Search for the cell housing the specified text and yield its (X, Y) center coordinate. 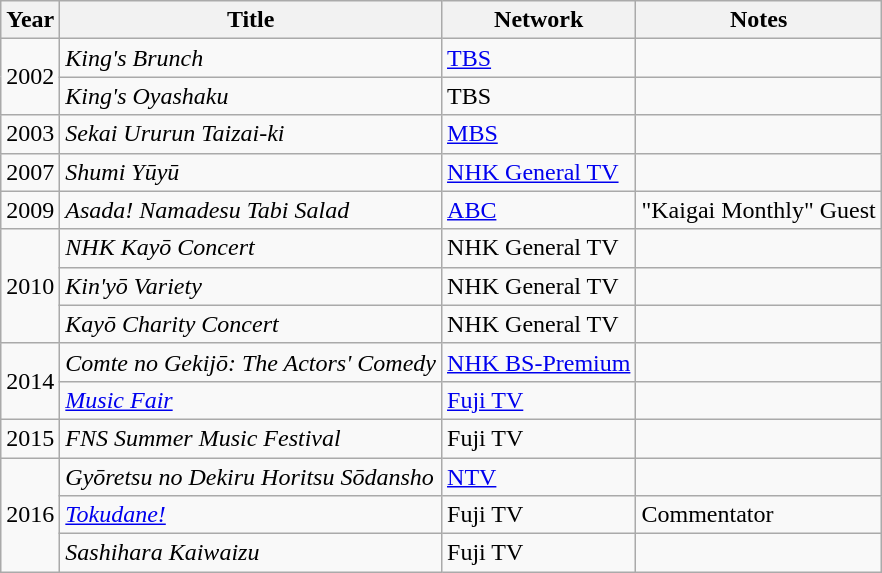
NHK Kayō Concert (251, 248)
Music Fair (251, 400)
2015 (30, 438)
ABC (539, 210)
NHK BS-Premium (539, 362)
Asada! Namadesu Tabi Salad (251, 210)
Commentator (758, 515)
Sashihara Kaiwaizu (251, 553)
Year (30, 20)
FNS Summer Music Festival (251, 438)
Notes (758, 20)
Kin'yō Variety (251, 286)
Kayō Charity Concert (251, 324)
2003 (30, 134)
Gyōretsu no Dekiru Horitsu Sōdansho (251, 477)
King's Brunch (251, 58)
King's Oyashaku (251, 96)
2009 (30, 210)
2002 (30, 77)
Comte no Gekijō: The Actors' Comedy (251, 362)
2016 (30, 515)
2007 (30, 172)
NTV (539, 477)
2014 (30, 381)
"Kaigai Monthly" Guest (758, 210)
Tokudane! (251, 515)
Shumi Yūyū (251, 172)
Network (539, 20)
Sekai Ururun Taizai-ki (251, 134)
MBS (539, 134)
Title (251, 20)
2010 (30, 286)
